Provide the [x, y] coordinate of the cell's center where the given text is located.  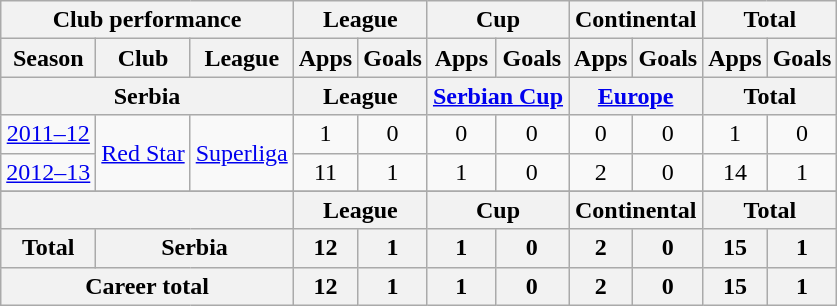
Superliga [242, 153]
Red Star [143, 153]
11 [325, 172]
Club performance [147, 20]
2012–13 [48, 172]
14 [735, 172]
2011–12 [48, 134]
Career total [147, 286]
Serbian Cup [498, 96]
Club [143, 58]
Europe [636, 96]
Season [48, 58]
